Capture the cell that displays the provided text and extract its [X, Y] central coordinate. 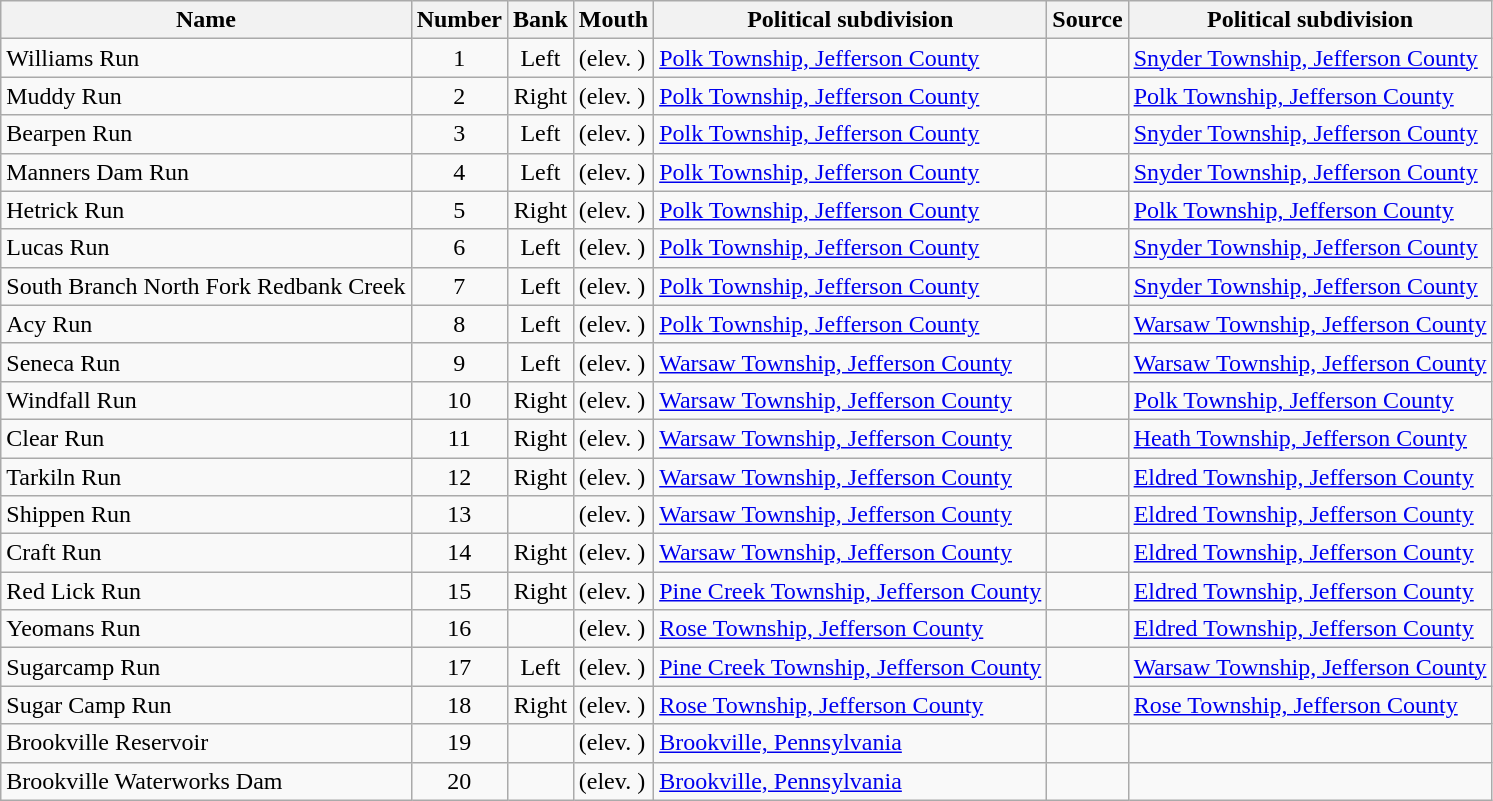
7 [459, 286]
Windfall Run [206, 400]
Source [1088, 20]
Brookville Waterworks Dam [206, 781]
Shippen Run [206, 515]
Yeomans Run [206, 629]
8 [459, 324]
2 [459, 96]
17 [459, 667]
18 [459, 705]
Clear Run [206, 438]
Tarkiln Run [206, 477]
Bearpen Run [206, 134]
Muddy Run [206, 96]
12 [459, 477]
Sugar Camp Run [206, 705]
16 [459, 629]
4 [459, 172]
15 [459, 591]
19 [459, 743]
11 [459, 438]
6 [459, 248]
1 [459, 58]
Mouth [613, 20]
Hetrick Run [206, 210]
5 [459, 210]
South Branch North Fork Redbank Creek [206, 286]
Craft Run [206, 553]
Red Lick Run [206, 591]
9 [459, 362]
Bank [540, 20]
Brookville Reservoir [206, 743]
10 [459, 400]
Williams Run [206, 58]
20 [459, 781]
Number [459, 20]
Heath Township, Jefferson County [1310, 438]
Manners Dam Run [206, 172]
Sugarcamp Run [206, 667]
Lucas Run [206, 248]
Seneca Run [206, 362]
Acy Run [206, 324]
14 [459, 553]
3 [459, 134]
Name [206, 20]
13 [459, 515]
